From the cell containing the given text, extract its center point as [x, y] coordinate. 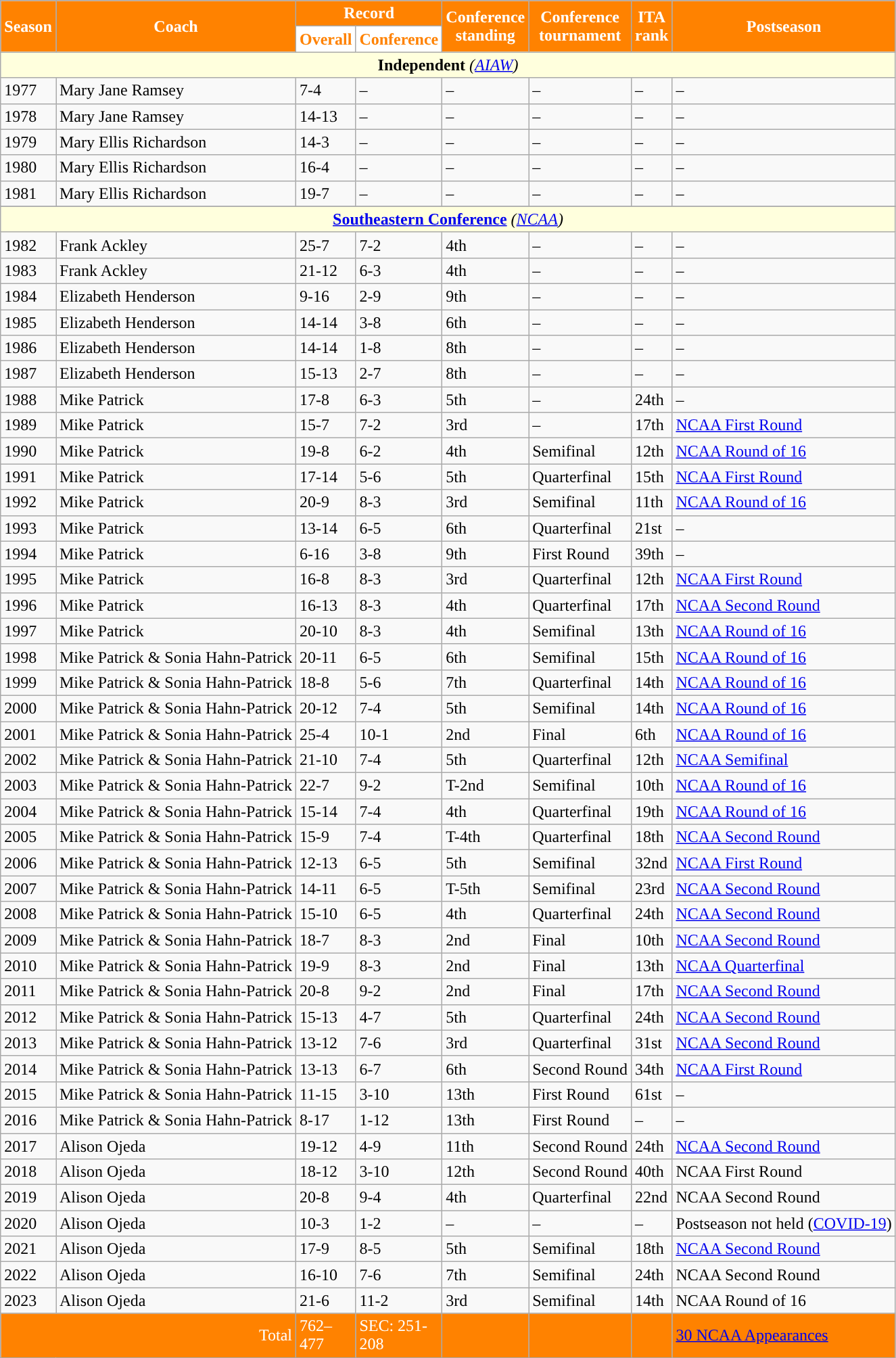
1-8 [399, 348]
T-4th [486, 837]
15-10 [326, 914]
2009 [28, 940]
14-3 [326, 142]
11-2 [399, 1301]
1991 [28, 477]
21-12 [326, 271]
25-4 [326, 734]
1983 [28, 271]
1981 [28, 193]
21st [651, 528]
20-10 [326, 631]
1985 [28, 323]
4-9 [399, 1146]
18-12 [326, 1172]
2012 [28, 1017]
6-16 [326, 554]
19-7 [326, 193]
2023 [28, 1301]
18-8 [326, 682]
Record [369, 14]
1989 [28, 425]
23rd [651, 889]
1993 [28, 528]
8-17 [326, 1120]
16-10 [326, 1275]
16-13 [326, 605]
19-8 [326, 451]
20-12 [326, 708]
2003 [28, 786]
18-7 [326, 940]
16-8 [326, 580]
21-10 [326, 760]
Postseason [784, 26]
13-13 [326, 1069]
8-5 [399, 1249]
9-4 [399, 1198]
1979 [28, 142]
1987 [28, 374]
1984 [28, 296]
2015 [28, 1094]
Conference [399, 39]
2000 [28, 708]
1986 [28, 348]
12-13 [326, 863]
762–477 [326, 1335]
21-6 [326, 1301]
22nd [651, 1198]
1995 [28, 580]
2-9 [399, 296]
1999 [28, 682]
32nd [651, 863]
17-14 [326, 477]
NCAA Semifinal [784, 760]
19-12 [326, 1146]
NCAA Quarterfinal [784, 966]
17-9 [326, 1249]
6-7 [399, 1069]
10-1 [399, 734]
22-7 [326, 786]
1992 [28, 502]
2020 [28, 1223]
Coach [176, 26]
2021 [28, 1249]
34th [651, 1069]
Overall [326, 39]
2007 [28, 889]
2002 [28, 760]
1977 [28, 91]
40th [651, 1172]
2018 [28, 1172]
4-7 [399, 1017]
6-2 [399, 451]
Conferencetournament [580, 26]
20-11 [326, 657]
2013 [28, 1043]
ITA rank [651, 26]
1997 [28, 631]
39th [651, 554]
2016 [28, 1120]
14-11 [326, 889]
10-3 [326, 1223]
14-13 [326, 116]
61st [651, 1094]
Postseason not held (COVID-19) [784, 1223]
15-7 [326, 425]
2-7 [399, 374]
15-14 [326, 812]
13-14 [326, 528]
2001 [28, 734]
20-9 [326, 502]
2014 [28, 1069]
2008 [28, 914]
2017 [28, 1146]
15-9 [326, 837]
13-12 [326, 1043]
31st [651, 1043]
1982 [28, 245]
T-2nd [486, 786]
11-15 [326, 1094]
19-9 [326, 966]
9-16 [326, 296]
1998 [28, 657]
2005 [28, 837]
1-12 [399, 1120]
1994 [28, 554]
2022 [28, 1275]
2010 [28, 966]
1-2 [399, 1223]
25-7 [326, 245]
2004 [28, 812]
16-4 [326, 168]
Southeastern Conference (NCAA) [448, 219]
1980 [28, 168]
Season [28, 26]
1988 [28, 400]
T-5th [486, 889]
2019 [28, 1198]
Conference standing [486, 26]
1996 [28, 605]
SEC: 251-208 [399, 1335]
Independent (AIAW) [448, 65]
1990 [28, 451]
19th [651, 812]
2011 [28, 991]
30 NCAA Appearances [784, 1335]
2006 [28, 863]
1978 [28, 116]
Total [149, 1335]
17-8 [326, 400]
